Determine the (X, Y) coordinate at the center of the cell enclosing the given text.  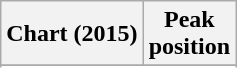
Chart (2015) (72, 34)
Peakposition (189, 34)
